Locate the cell with the specified text and output its (x, y) center coordinate. 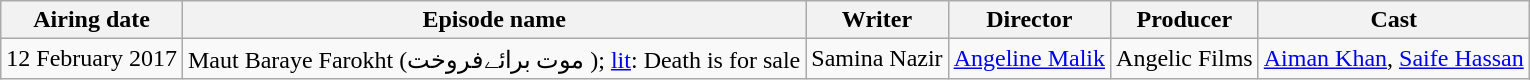
Samina Nazir (877, 59)
Cast (1394, 20)
Airing date (92, 20)
Angelic Films (1185, 59)
Angeline Malik (1029, 59)
12 February 2017 (92, 59)
Aiman Khan, Saife Hassan (1394, 59)
Director (1029, 20)
Episode name (494, 20)
Maut Baraye Farokht (موت برائےفروخت ); lit: Death is for sale (494, 59)
Producer (1185, 20)
Writer (877, 20)
